Extract the (x, y) coordinate from the center of the cell holding the provided text.  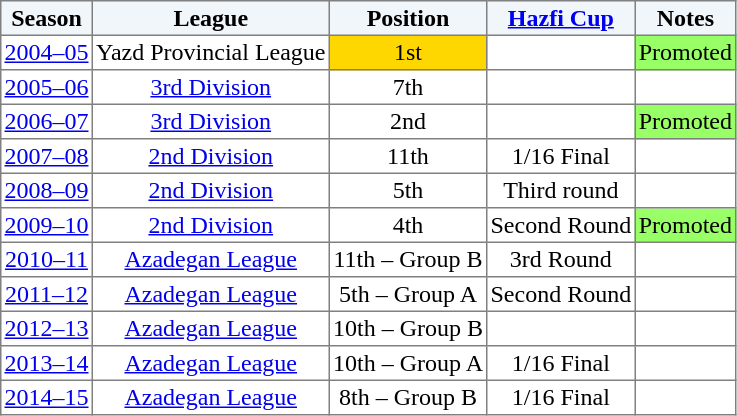
2010–11 (47, 259)
2014–15 (47, 397)
2009–10 (47, 225)
11th – Group B (408, 259)
Third round (561, 190)
2007–08 (47, 156)
2005–06 (47, 87)
2013–14 (47, 363)
Notes (686, 18)
3rd Round (561, 259)
2006–07 (47, 121)
2011–12 (47, 294)
1st (408, 52)
7th (408, 87)
2012–13 (47, 328)
10th – Group B (408, 328)
Yazd Provincial League (210, 52)
4th (408, 225)
10th – Group A (408, 363)
2nd (408, 121)
11th (408, 156)
5th – Group A (408, 294)
2008–09 (47, 190)
Season (47, 18)
Position (408, 18)
5th (408, 190)
8th – Group B (408, 397)
2004–05 (47, 52)
Hazfi Cup (561, 18)
League (210, 18)
